Scan for the cell matching the given text and deliver its (x, y) coordinate at center. 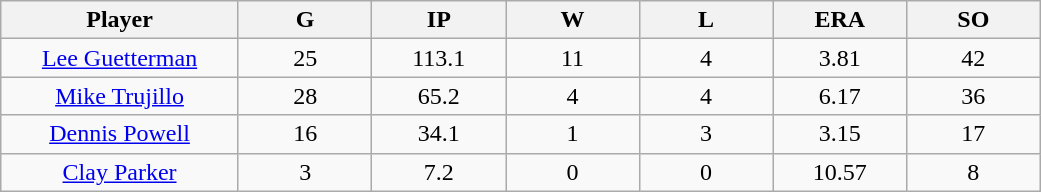
W (573, 20)
6.17 (840, 96)
Lee Guetterman (120, 58)
65.2 (439, 96)
10.57 (840, 172)
1 (573, 134)
Mike Trujillo (120, 96)
25 (305, 58)
7.2 (439, 172)
SO (974, 20)
Clay Parker (120, 172)
ERA (840, 20)
34.1 (439, 134)
113.1 (439, 58)
G (305, 20)
Player (120, 20)
16 (305, 134)
42 (974, 58)
28 (305, 96)
11 (573, 58)
IP (439, 20)
17 (974, 134)
3.81 (840, 58)
3.15 (840, 134)
36 (974, 96)
Dennis Powell (120, 134)
L (706, 20)
8 (974, 172)
